Scan for the cell matching the given text and deliver its (X, Y) coordinate at center. 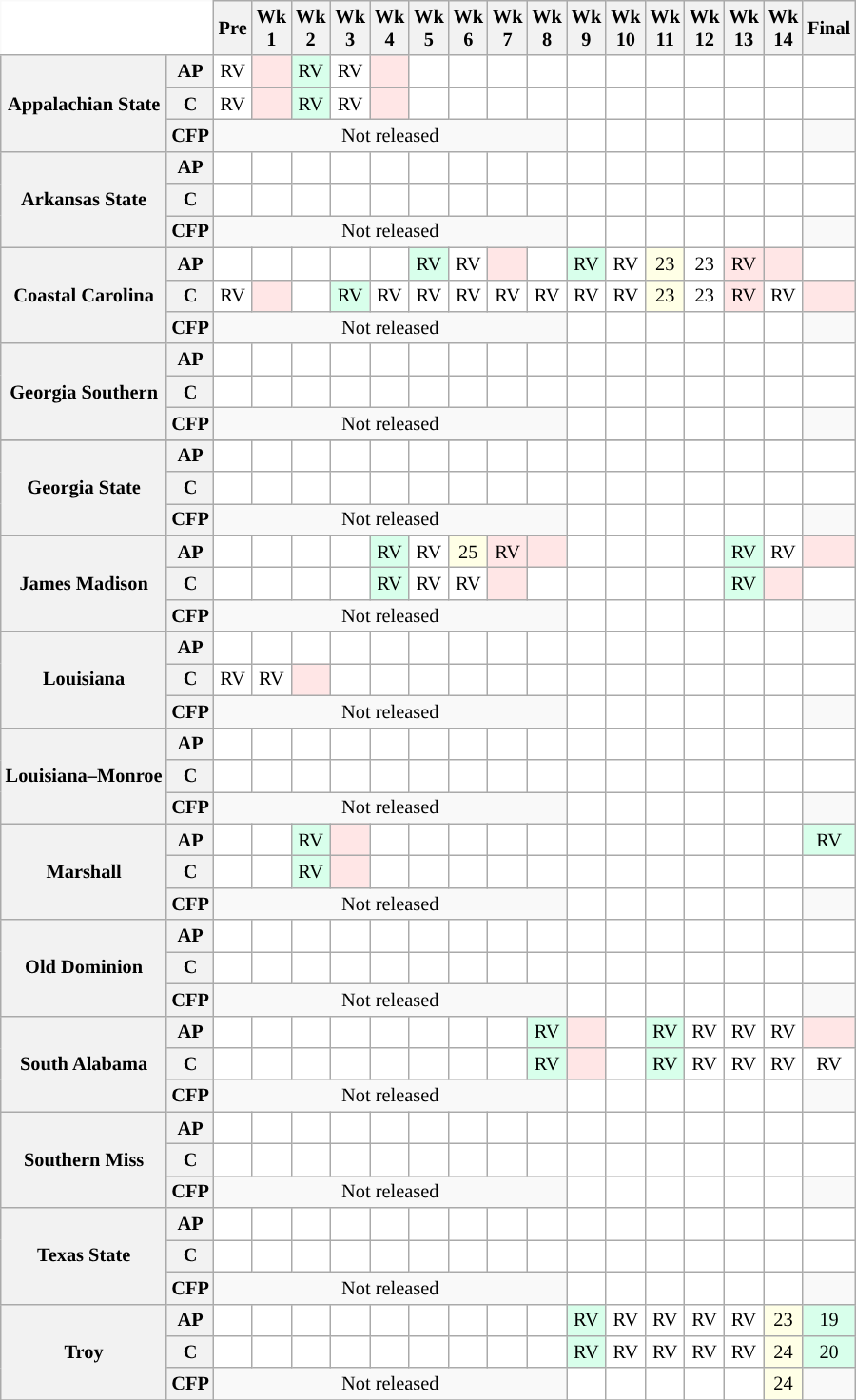
Wk9 (586, 28)
South Alabama (84, 1063)
Wk5 (428, 28)
Coastal Carolina (84, 295)
Wk8 (546, 28)
Louisiana (84, 679)
Marshall (84, 871)
Pre (233, 28)
Wk10 (626, 28)
Georgia Southern (84, 392)
Wk6 (468, 28)
Southern Miss (84, 1160)
Wk11 (666, 28)
Wk2 (310, 28)
19 (829, 1320)
Wk4 (390, 28)
Wk12 (704, 28)
Old Dominion (84, 968)
Troy (84, 1352)
Final (829, 28)
Wk3 (350, 28)
Wk13 (744, 28)
Wk7 (508, 28)
Texas State (84, 1255)
Appalachian State (84, 103)
Arkansas State (84, 200)
20 (829, 1351)
James Madison (84, 584)
Wk14 (784, 28)
Louisiana–Monroe (84, 776)
25 (468, 552)
Wk1 (272, 28)
Georgia State (84, 487)
